Identify which cell holds the provided text, then report its [x, y] central coordinate. 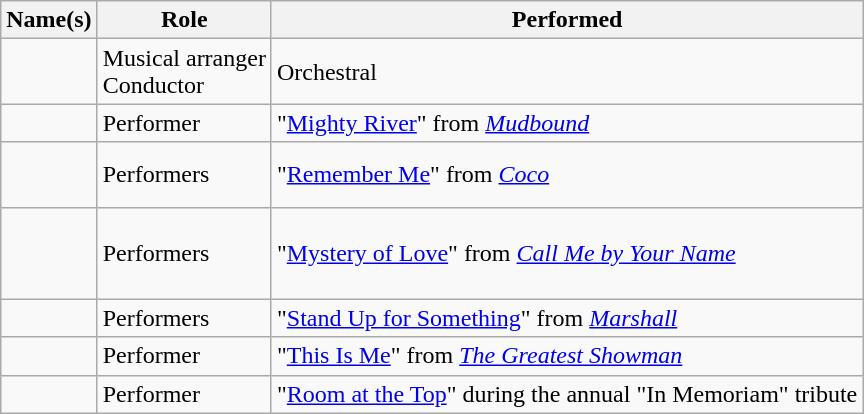
Role [184, 20]
"Mighty River" from Mudbound [566, 123]
"Mystery of Love" from Call Me by Your Name [566, 253]
"Remember Me" from Coco [566, 174]
"Stand Up for Something" from Marshall [566, 318]
Name(s) [49, 20]
Musical arrangerConductor [184, 72]
"Room at the Top" during the annual "In Memoriam" tribute [566, 394]
"This Is Me" from The Greatest Showman [566, 356]
Orchestral [566, 72]
Performed [566, 20]
